Determine the [X, Y] coordinate at the center of the cell enclosing the given text.  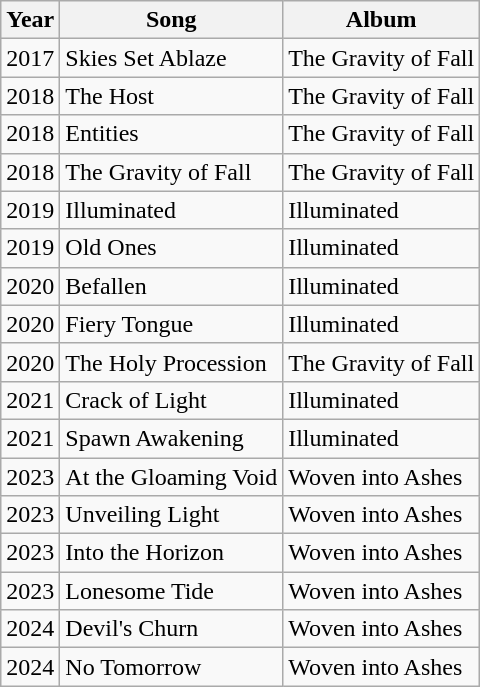
Fiery Tongue [172, 324]
Album [382, 20]
Crack of Light [172, 400]
The Host [172, 96]
Spawn Awakening [172, 438]
Into the Horizon [172, 553]
Devil's Churn [172, 629]
Entities [172, 134]
Befallen [172, 286]
Old Ones [172, 248]
2017 [30, 58]
Unveiling Light [172, 515]
At the Gloaming Void [172, 477]
The Holy Procession [172, 362]
No Tomorrow [172, 667]
Skies Set Ablaze [172, 58]
Lonesome Tide [172, 591]
Year [30, 20]
Song [172, 20]
